Capture the cell that displays the provided text and extract its [x, y] central coordinate. 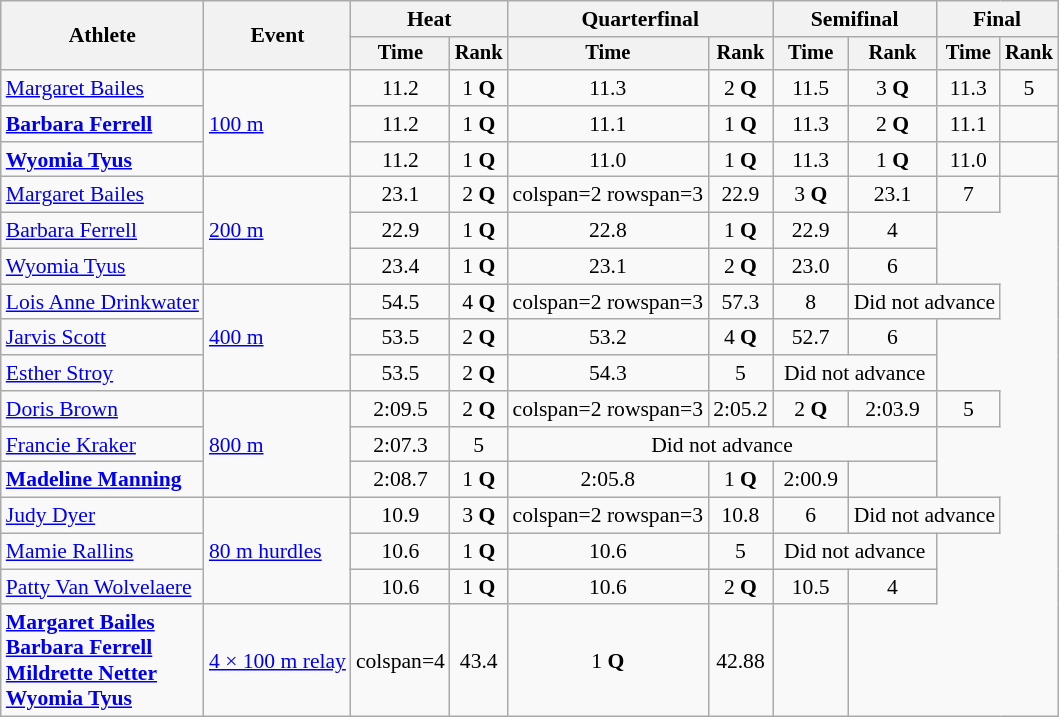
Jarvis Scott [102, 338]
10.5 [811, 587]
2:07.3 [400, 445]
43.4 [479, 661]
42.88 [740, 661]
colspan=4 [400, 661]
Patty Van Wolvelaere [102, 587]
4 × 100 m relay [278, 661]
10.9 [400, 516]
8 [811, 302]
Lois Anne Drinkwater [102, 302]
Event [278, 36]
400 m [278, 338]
2:08.7 [400, 480]
22.8 [608, 231]
Madeline Manning [102, 480]
23.4 [400, 267]
2:03.9 [893, 409]
100 m [278, 124]
53.2 [608, 338]
2:05.2 [740, 409]
57.3 [740, 302]
Heat [430, 19]
Athlete [102, 36]
10.8 [740, 516]
Quarterfinal [640, 19]
23.0 [811, 267]
54.3 [608, 373]
2:05.8 [608, 480]
Margaret BailesBarbara FerrellMildrette NetterWyomia Tyus [102, 661]
Judy Dyer [102, 516]
Mamie Rallins [102, 552]
80 m hurdles [278, 552]
54.5 [400, 302]
Francie Kraker [102, 445]
800 m [278, 444]
11.5 [811, 88]
Final [996, 19]
200 m [278, 230]
Semifinal [855, 19]
2:09.5 [400, 409]
52.7 [811, 338]
2:00.9 [811, 480]
Esther Stroy [102, 373]
7 [968, 195]
Doris Brown [102, 409]
